From the cell containing the given text, extract its center point as (X, Y) coordinate. 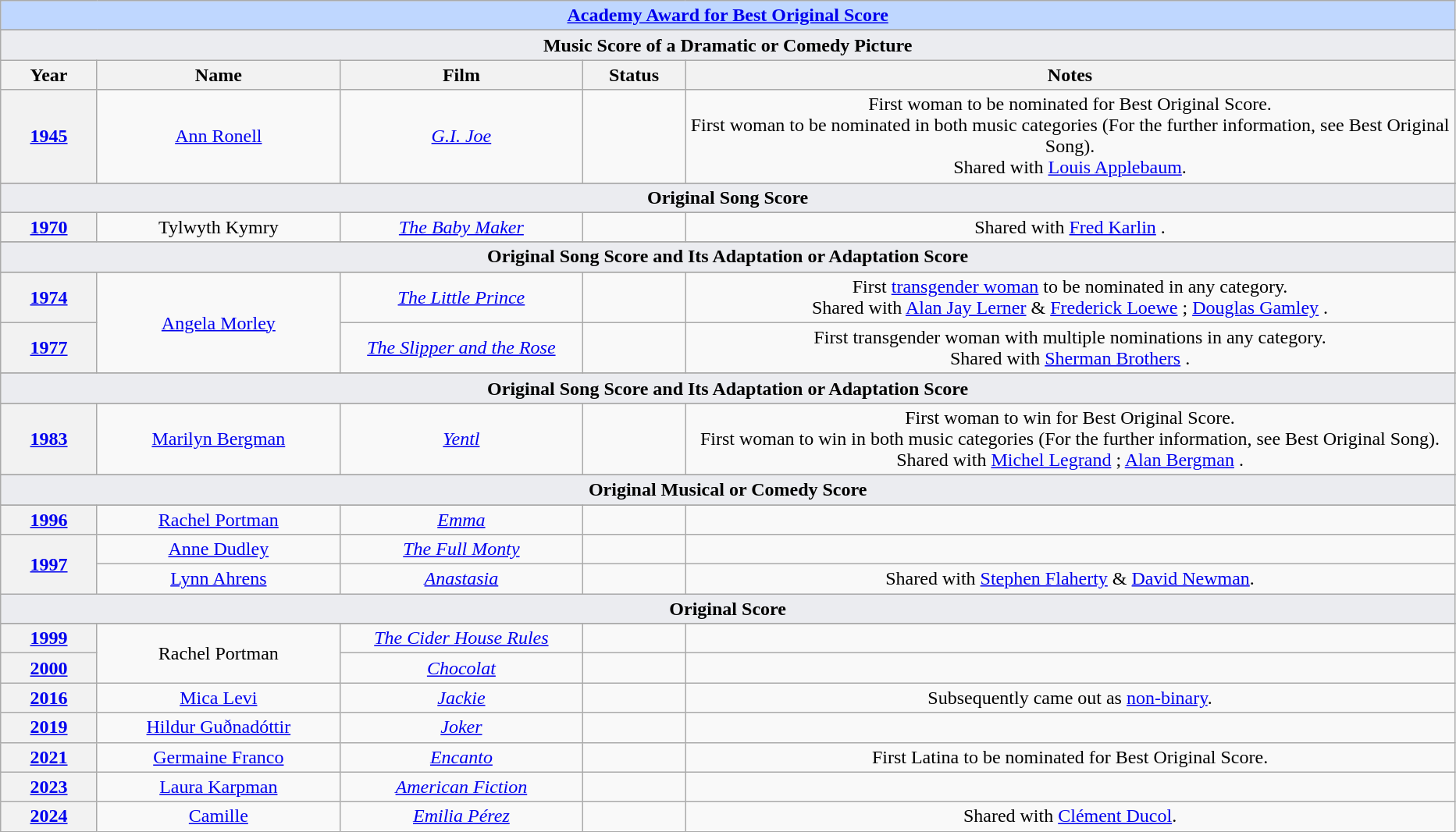
Ann Ronell (219, 136)
1999 (49, 638)
Original Song Score (728, 197)
Notes (1070, 75)
Music Score of a Dramatic or Comedy Picture (728, 45)
Laura Karpman (219, 787)
1970 (49, 227)
1997 (49, 564)
Emilia Pérez (461, 816)
Year (49, 75)
Hildur Guðnadóttir (219, 727)
Camille (219, 816)
2016 (49, 698)
Shared with Fred Karlin . (1070, 227)
Lynn Ahrens (219, 579)
2000 (49, 668)
Marilyn Bergman (219, 439)
Academy Award for Best Original Score (728, 16)
The Baby Maker (461, 227)
Germaine Franco (219, 757)
Joker (461, 727)
Subsequently came out as non-binary. (1070, 698)
The Full Monty (461, 549)
Shared with Clément Ducol. (1070, 816)
1974 (49, 297)
Encanto (461, 757)
Emma (461, 519)
1945 (49, 136)
First Latina to be nominated for Best Original Score. (1070, 757)
Angela Morley (219, 322)
G.I. Joe (461, 136)
Anastasia (461, 579)
Name (219, 75)
2019 (49, 727)
1977 (49, 348)
The Little Prince (461, 297)
American Fiction (461, 787)
Jackie (461, 698)
Film (461, 75)
First transgender woman with multiple nominations in any category.Shared with Sherman Brothers . (1070, 348)
1996 (49, 519)
2021 (49, 757)
1983 (49, 439)
The Cider House Rules (461, 638)
The Slipper and the Rose (461, 348)
Original Score (728, 609)
Yentl (461, 439)
Anne Dudley (219, 549)
Original Musical or Comedy Score (728, 489)
Chocolat (461, 668)
2024 (49, 816)
Status (634, 75)
Tylwyth Kymry (219, 227)
2023 (49, 787)
First transgender woman to be nominated in any category.Shared with Alan Jay Lerner & Frederick Loewe ; Douglas Gamley . (1070, 297)
Mica Levi (219, 698)
Shared with Stephen Flaherty & David Newman. (1070, 579)
